Capture the cell that displays the provided text and extract its (X, Y) central coordinate. 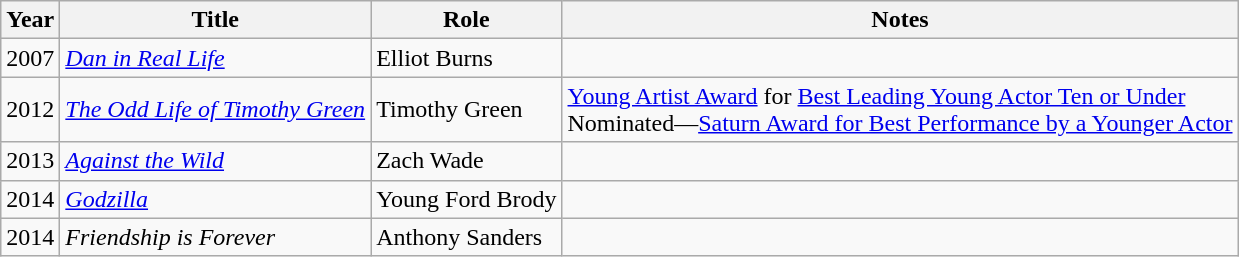
2007 (30, 58)
Godzilla (216, 199)
2013 (30, 161)
Against the Wild (216, 161)
Title (216, 20)
Dan in Real Life (216, 58)
Anthony Sanders (466, 237)
Role (466, 20)
Elliot Burns (466, 58)
Year (30, 20)
Zach Wade (466, 161)
2012 (30, 110)
The Odd Life of Timothy Green (216, 110)
Young Artist Award for Best Leading Young Actor Ten or UnderNominated—Saturn Award for Best Performance by a Younger Actor (900, 110)
Friendship is Forever (216, 237)
Timothy Green (466, 110)
Notes (900, 20)
Young Ford Brody (466, 199)
